Pinpoint the cell where the given text exists, returning its (x, y) midpoint coordinate. 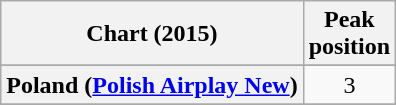
Chart (2015) (152, 34)
Poland (Polish Airplay New) (152, 85)
Peakposition (349, 34)
3 (349, 85)
